Return the (x, y) coordinate for the center point of the cell that contains the specified text.  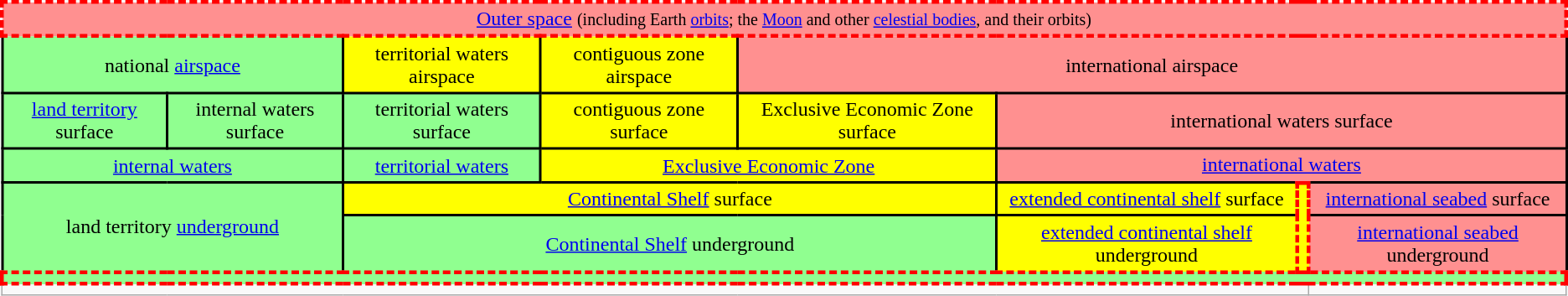
extended continental shelf surface (1147, 200)
territorial waters airspace (442, 64)
land territory surface (84, 121)
extended continental shelf underground (1147, 243)
internal waters (173, 165)
contiguous zone surface (638, 121)
international airspace (1151, 64)
international waters (1282, 165)
Exclusive Economic Zone (769, 165)
international waters surface (1282, 121)
international seabed surface (1437, 200)
Outer space (including Earth orbits; the Moon and other celestial bodies, and their orbits) (784, 18)
internal waters surface (255, 121)
Continental Shelf underground (670, 243)
Continental Shelf surface (670, 200)
territorial waters surface (442, 121)
Exclusive Economic Zone surface (867, 121)
national airspace (173, 64)
land territory underground (173, 228)
contiguous zone airspace (638, 64)
international seabed underground (1437, 243)
territorial waters (442, 165)
